Return (X, Y) of the center of cell containing provided text 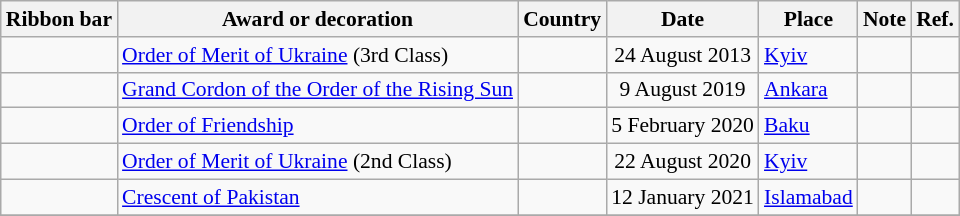
Crescent of Pakistan (318, 197)
12 January 2021 (682, 197)
Ankara (808, 90)
9 August 2019 (682, 90)
Order of Merit of Ukraine (2nd Class) (318, 162)
Note (884, 19)
24 August 2013 (682, 55)
Ribbon bar (59, 19)
Order of Merit of Ukraine (3rd Class) (318, 55)
Grand Cordon of the Order of the Rising Sun (318, 90)
5 February 2020 (682, 126)
Place (808, 19)
Islamabad (808, 197)
Baku (808, 126)
Country (562, 19)
Award or decoration (318, 19)
Order of Friendship (318, 126)
Date (682, 19)
22 August 2020 (682, 162)
Ref. (935, 19)
